Return [X, Y] of the center of cell containing provided text 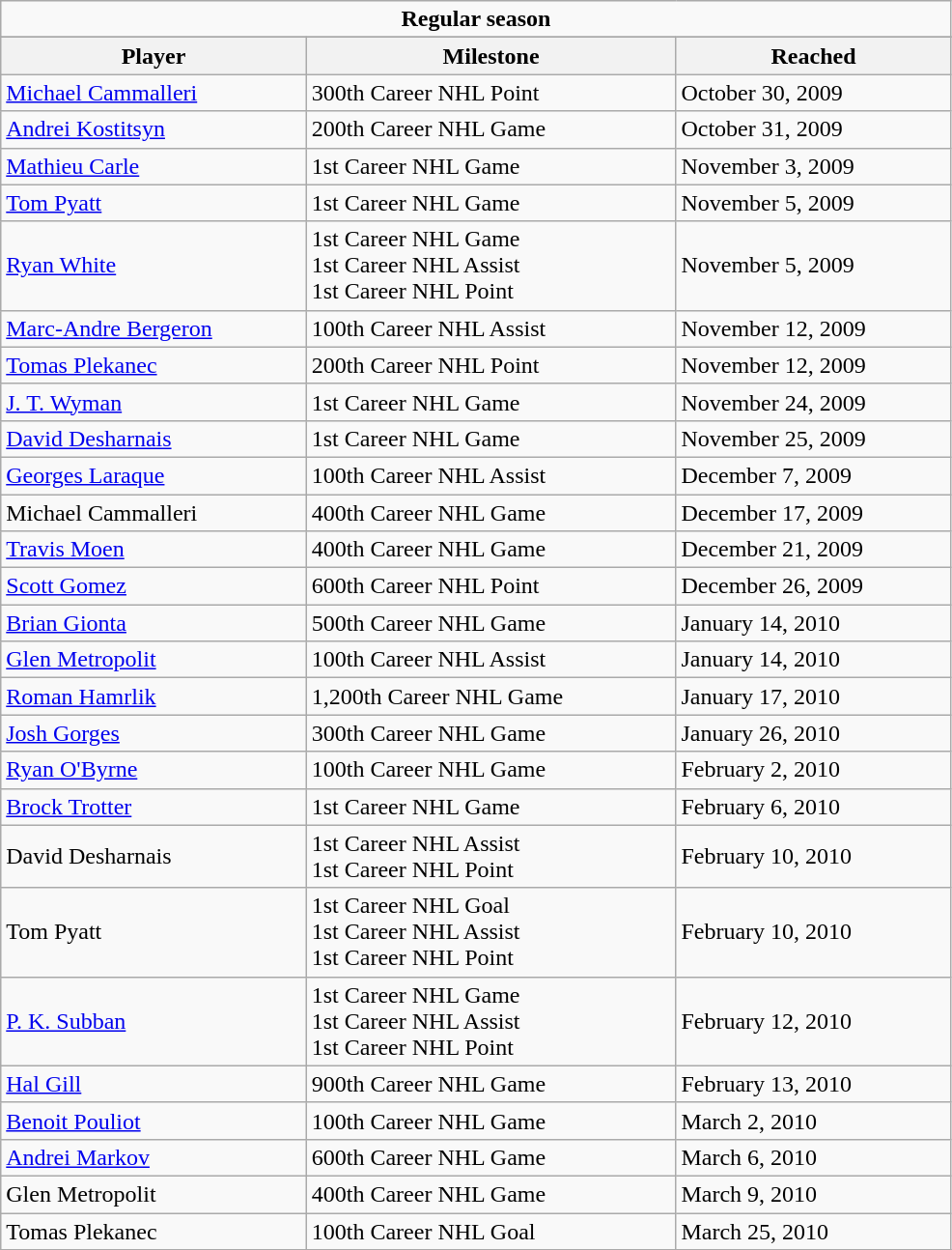
Player [154, 56]
February 2, 2010 [813, 770]
1,200th Career NHL Game [490, 696]
December 17, 2009 [813, 513]
Travis Moen [154, 550]
December 26, 2009 [813, 586]
Benoit Pouliot [154, 1121]
Andrei Markov [154, 1157]
900th Career NHL Game [490, 1084]
January 26, 2010 [813, 733]
Ryan White [154, 266]
Georges Laraque [154, 475]
January 17, 2010 [813, 696]
Ryan O'Byrne [154, 770]
Milestone [490, 56]
P. K. Subban [154, 1021]
Hal Gill [154, 1084]
300th Career NHL Point [490, 93]
Roman Hamrlik [154, 696]
Brian Gionta [154, 623]
October 30, 2009 [813, 93]
February 13, 2010 [813, 1084]
Regular season [476, 19]
1st Career NHL Goal1st Career NHL Assist1st Career NHL Point [490, 932]
1st Career NHL Assist1st Career NHL Point [490, 856]
200th Career NHL Point [490, 365]
March 6, 2010 [813, 1157]
600th Career NHL Game [490, 1157]
November 25, 2009 [813, 439]
Brock Trotter [154, 807]
Andrei Kostitsyn [154, 129]
December 7, 2009 [813, 475]
J. T. Wyman [154, 402]
500th Career NHL Game [490, 623]
March 2, 2010 [813, 1121]
March 25, 2010 [813, 1232]
Reached [813, 56]
100th Career NHL Goal [490, 1232]
March 9, 2010 [813, 1194]
October 31, 2009 [813, 129]
December 21, 2009 [813, 550]
200th Career NHL Game [490, 129]
February 6, 2010 [813, 807]
Mathieu Carle [154, 166]
Scott Gomez [154, 586]
November 24, 2009 [813, 402]
Josh Gorges [154, 733]
November 3, 2009 [813, 166]
Marc-Andre Bergeron [154, 328]
600th Career NHL Point [490, 586]
February 12, 2010 [813, 1021]
300th Career NHL Game [490, 733]
